Scan for the cell matching the given text and deliver its (x, y) coordinate at center. 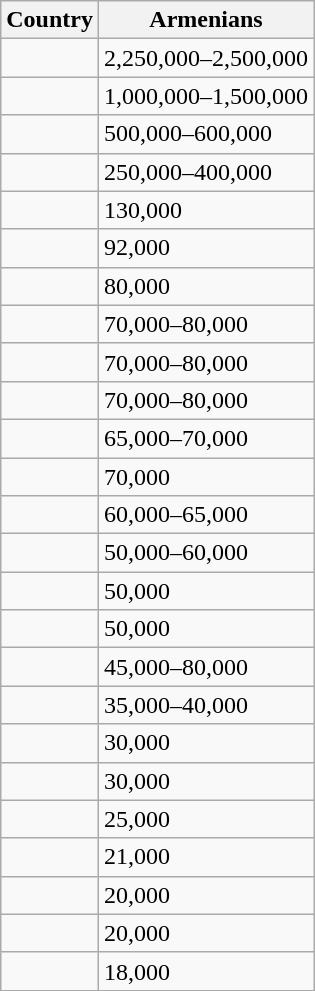
2,250,000–2,500,000 (206, 58)
25,000 (206, 819)
65,000–70,000 (206, 438)
18,000 (206, 971)
70,000 (206, 477)
21,000 (206, 857)
45,000–80,000 (206, 667)
Armenians (206, 20)
80,000 (206, 286)
50,000–60,000 (206, 553)
Country (50, 20)
130,000 (206, 210)
35,000–40,000 (206, 705)
60,000–65,000 (206, 515)
92,000 (206, 248)
250,000–400,000 (206, 172)
500,000–600,000 (206, 134)
1,000,000–1,500,000 (206, 96)
